Return the [x, y] coordinate for the center point of the cell that contains the specified text.  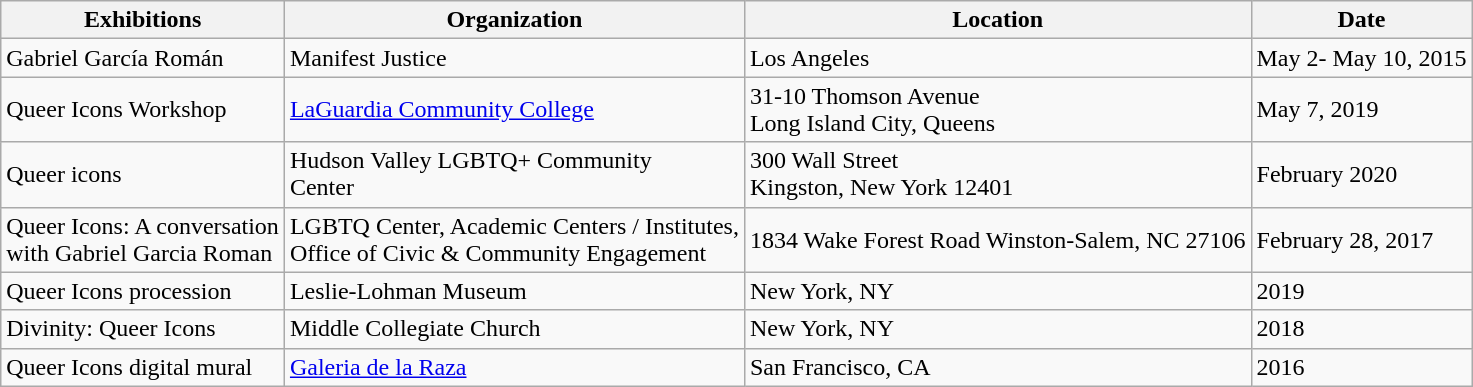
Organization [514, 20]
31-10 Thomson AvenueLong Island City, Queens [998, 110]
Queer Icons procession [143, 291]
Hudson Valley LGBTQ+ CommunityCenter [514, 174]
1834 Wake Forest Road Winston-Salem, NC 27106 [998, 240]
Queer Icons Workshop [143, 110]
Middle Collegiate Church [514, 329]
San Francisco, CA [998, 367]
2018 [1362, 329]
Galeria de la Raza [514, 367]
LaGuardia Community College [514, 110]
May 2- May 10, 2015 [1362, 58]
LGBTQ Center, Academic Centers / Institutes,Office of Civic & Community Engagement [514, 240]
February 2020 [1362, 174]
Gabriel García Román [143, 58]
2016 [1362, 367]
Queer Icons digital mural [143, 367]
Location [998, 20]
Los Angeles [998, 58]
Divinity: Queer Icons [143, 329]
May 7, 2019 [1362, 110]
Queer Icons: A conversationwith Gabriel Garcia Roman [143, 240]
Queer icons [143, 174]
Date [1362, 20]
Leslie-Lohman Museum [514, 291]
February 28, 2017 [1362, 240]
300 Wall StreetKingston, New York 12401 [998, 174]
Manifest Justice [514, 58]
Exhibitions [143, 20]
2019 [1362, 291]
